Extract the [X, Y] coordinate from the center of the cell holding the provided text.  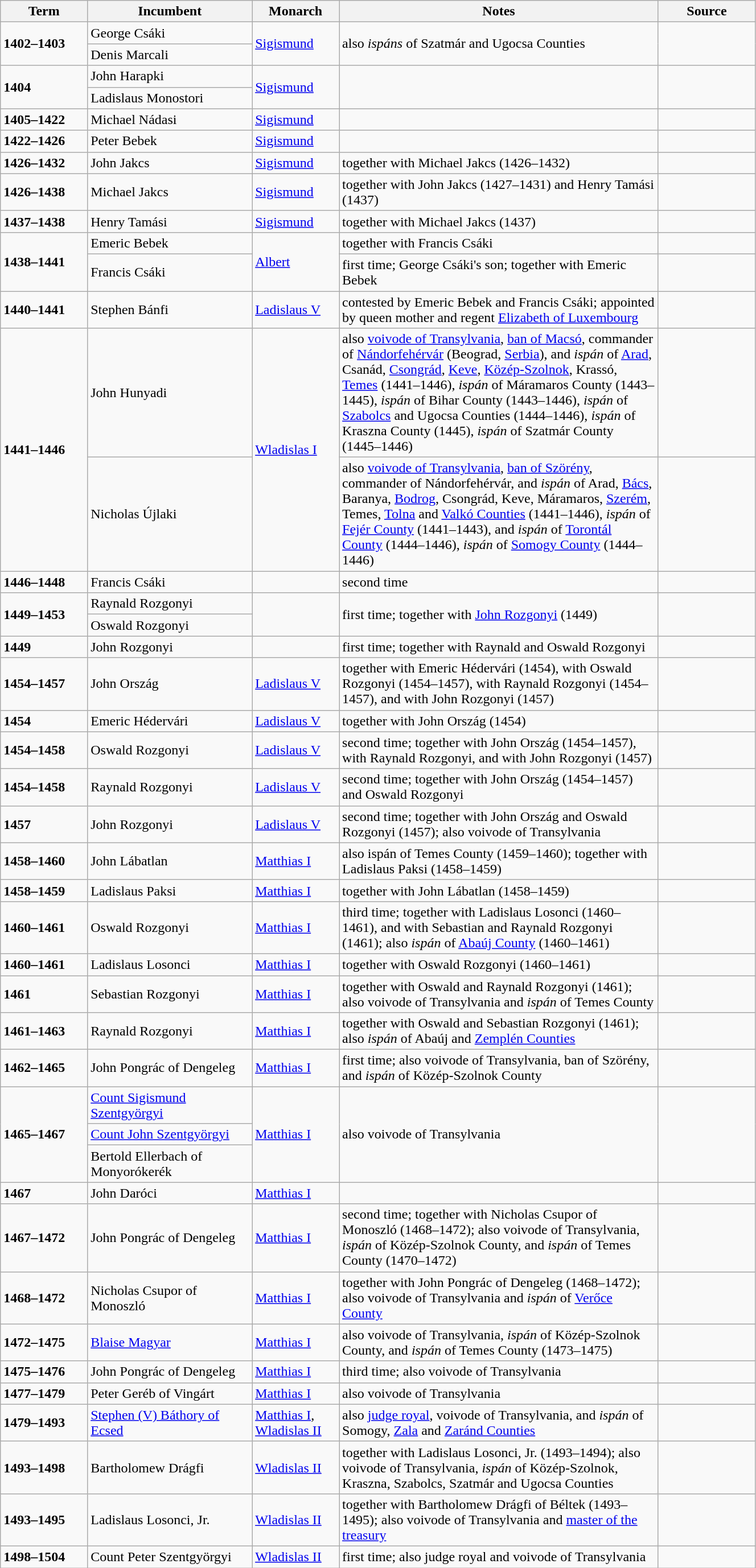
first time; also judge royal and voivode of Transylvania [499, 1557]
Ladislaus Losonci [170, 964]
1441–1446 [44, 449]
1462–1465 [44, 1068]
John Harapki [170, 76]
1467–1472 [44, 1238]
Sebastian Rozgonyi [170, 993]
Bartholomew Drágfi [170, 1467]
1446–1448 [44, 582]
1493–1495 [44, 1520]
third time; also voivode of Transylvania [499, 1372]
together with John Pongrác of Dengeleg (1468–1472); also voivode of Transylvania and ispán of Verőce County [499, 1298]
Michael Nádasi [170, 119]
1493–1498 [44, 1467]
1477–1479 [44, 1393]
together with John Ország (1454) [499, 721]
1498–1504 [44, 1557]
also ispáns of Szatmár and Ugocsa Counties [499, 44]
also ispán of Temes County (1459–1460); together with Ladislaus Paksi (1458–1459) [499, 861]
Emeric Bebek [170, 243]
contested by Emeric Bebek and Francis Csáki; appointed by queen mother and regent Elizabeth of Luxembourg [499, 310]
together with Oswald and Raynald Rozgonyi (1461); also voivode of Transylvania and ispán of Temes County [499, 993]
together with Bartholomew Drágfi of Béltek (1493–1495); also voivode of Transylvania and master of the treasury [499, 1520]
Nicholas Újlaki [170, 514]
first time; together with Raynald and Oswald Rozgonyi [499, 647]
1449–1453 [44, 614]
1437–1438 [44, 221]
1472–1475 [44, 1343]
1461–1463 [44, 1031]
Term [44, 11]
1438–1441 [44, 262]
Stephen Bánfi [170, 310]
second time; together with John Ország (1454–1457) and Oswald Rozgonyi [499, 787]
1468–1472 [44, 1298]
Emeric Hédervári [170, 721]
1454–1457 [44, 684]
Source [706, 11]
Michael Jakcs [170, 192]
first time; George Csáki's son; together with Emeric Bebek [499, 272]
John Ország [170, 684]
together with Michael Jakcs (1437) [499, 221]
second time; together with John Ország (1454–1457), with Raynald Rozgonyi, and with John Rozgonyi (1457) [499, 750]
second time [499, 582]
also judge royal, voivode of Transylvania, and ispán of Somogy, Zala and Zaránd Counties [499, 1422]
Count Sigismund Szentgyörgyi [170, 1105]
Count John Szentgyörgyi [170, 1134]
Peter Bebek [170, 141]
1465–1467 [44, 1134]
1426–1438 [44, 192]
George Csáki [170, 33]
together with Oswald Rozgonyi (1460–1461) [499, 964]
Ladislaus Monostori [170, 98]
Ladislaus Paksi [170, 890]
together with Francis Csáki [499, 243]
1475–1476 [44, 1372]
John Hunyadi [170, 393]
together with Michael Jakcs (1426–1432) [499, 163]
Denis Marcali [170, 55]
Incumbent [170, 11]
Bertold Ellerbach of Monyorókerék [170, 1164]
1479–1493 [44, 1422]
John Lábatlan [170, 861]
together with Oswald and Sebastian Rozgonyi (1461); also ispán of Abaúj and Zemplén Counties [499, 1031]
1461 [44, 993]
Albert [296, 262]
Notes [499, 11]
1449 [44, 647]
1402–1403 [44, 44]
1405–1422 [44, 119]
Wladislas I [296, 449]
1454 [44, 721]
third time; together with Ladislaus Losonci (1460–1461), and with Sebastian and Raynald Rozgonyi (1461); also ispán of Abaúj County (1460–1461) [499, 927]
1458–1460 [44, 861]
1404 [44, 87]
Peter Geréb of Vingárt [170, 1393]
Count Peter Szentgyörgyi [170, 1557]
together with John Jakcs (1427–1431) and Henry Tamási (1437) [499, 192]
second time; together with John Ország and Oswald Rozgonyi (1457); also voivode of Transylvania [499, 824]
Stephen (V) Báthory of Ecsed [170, 1422]
Henry Tamási [170, 221]
1458–1459 [44, 890]
1440–1441 [44, 310]
1467 [44, 1193]
1426–1432 [44, 163]
Ladislaus Losonci, Jr. [170, 1520]
also voivode of Transylvania, ispán of Közép-Szolnok County, and ispán of Temes County (1473–1475) [499, 1343]
together with John Lábatlan (1458–1459) [499, 890]
Monarch [296, 11]
John Daróci [170, 1193]
Nicholas Csupor of Monoszló [170, 1298]
John Jakcs [170, 163]
first time; together with John Rozgonyi (1449) [499, 614]
together with Emeric Hédervári (1454), with Oswald Rozgonyi (1454–1457), with Raynald Rozgonyi (1454–1457), and with John Rozgonyi (1457) [499, 684]
first time; also voivode of Transylvania, ban of Szörény, and ispán of Közép-Szolnok County [499, 1068]
Matthias I, Wladislas II [296, 1422]
1422–1426 [44, 141]
1457 [44, 824]
Blaise Magyar [170, 1343]
